Extract the (X, Y) coordinate from the center of the cell holding the provided text.  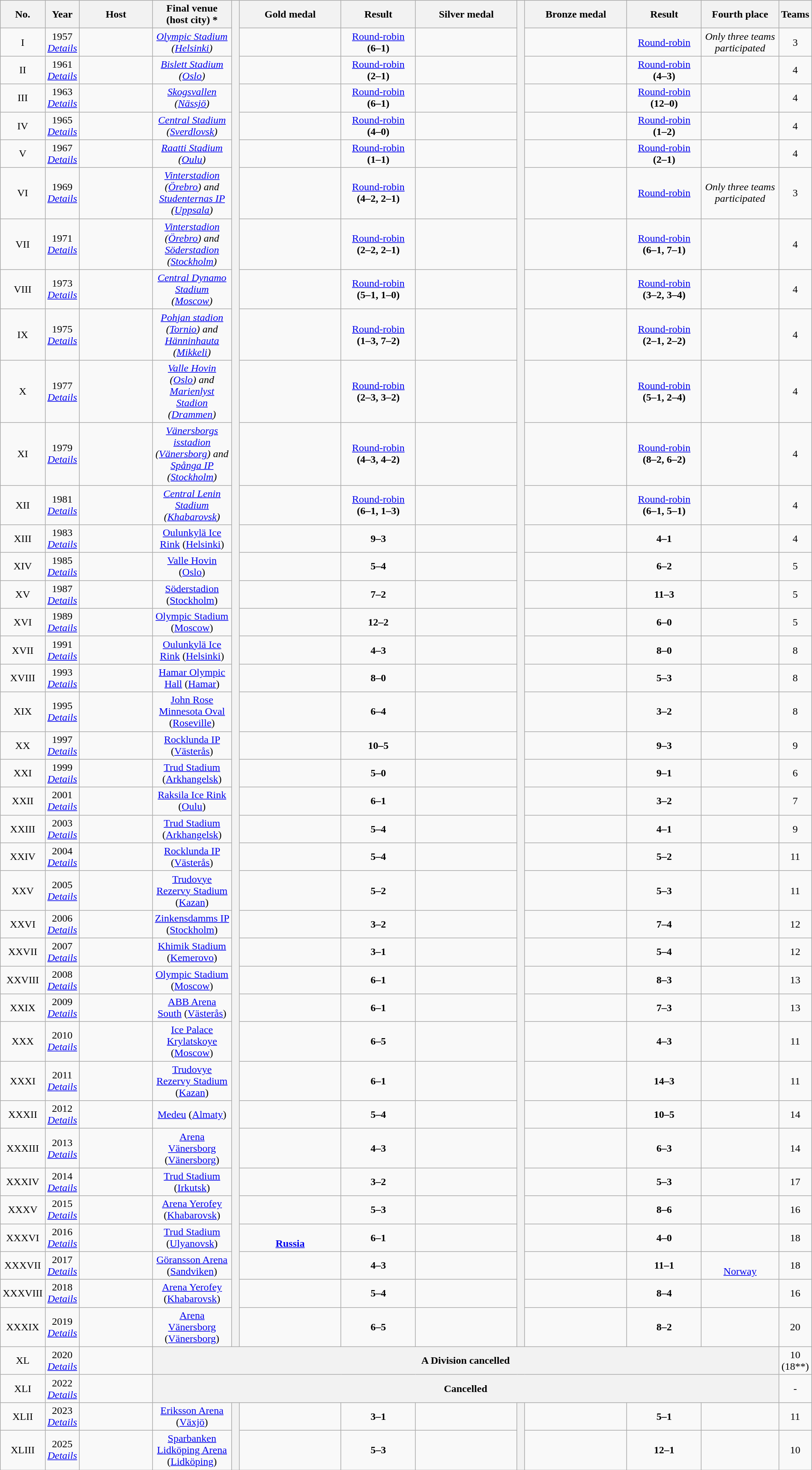
Cancelled (466, 1388)
XXXIII (23, 1148)
8–6 (664, 1210)
XXX (23, 1042)
VI (23, 193)
- (795, 1388)
Round-robin(1–1) (378, 153)
IV (23, 126)
Zinkensdamms IP (Stockholm) (192, 924)
7 (795, 801)
1981 Details (62, 505)
Vänersborgs isstadion (Vänersborg) and Spånga IP (Stockholm) (192, 454)
1961 Details (62, 70)
1991 Details (62, 650)
Raatti Stadium (Oulu) (192, 153)
Round-robin(8–2, 6–2) (664, 454)
Fourth place (740, 15)
1993 Details (62, 678)
2025 Details (62, 1450)
7–4 (664, 924)
1963 Details (62, 98)
Valle Hovin (Oslo) (192, 566)
5–0 (378, 773)
2017 Details (62, 1266)
Round-robin(6–1, 7–1) (664, 244)
XLIII (23, 1450)
XXII (23, 801)
1979 Details (62, 454)
XIX (23, 712)
XXI (23, 773)
2011 Details (62, 1081)
Ice Palace Krylatskoye (Moscow) (192, 1042)
XXXV (23, 1210)
Medeu (Almaty) (192, 1115)
VIII (23, 289)
1995 Details (62, 712)
5–1 (664, 1416)
Silver medal (466, 15)
Russia (290, 1237)
ABB Arena South (Västerås) (192, 1008)
V (23, 153)
XXXVI (23, 1237)
Vinterstadion (Örebro) and Studenternas IP (Uppsala) (192, 193)
2013 Details (62, 1148)
8–2 (664, 1327)
Round-robin(2–1, 2–2) (664, 334)
8–4 (664, 1293)
XVI (23, 622)
Round-robin(4–2, 2–1) (378, 193)
12–1 (664, 1450)
2010 Details (62, 1042)
Round-robin(2–3, 3–2) (378, 391)
Round-robin(6–1, 1–3) (378, 505)
2003 Details (62, 829)
XXVI (23, 924)
Round-robin(1–2) (664, 126)
11–1 (664, 1266)
2012 Details (62, 1115)
XX (23, 745)
Göransson Arena (Sandviken) (192, 1266)
Round-robin(5–1, 1–0) (378, 289)
Round-robin(2–2, 2–1) (378, 244)
Year (62, 15)
7–2 (378, 595)
Round-robin(1–3, 7–2) (378, 334)
Host (116, 15)
2023 Details (62, 1416)
XXXIV (23, 1182)
6 (795, 773)
1977 Details (62, 391)
Hamar Olympic Hall (Hamar) (192, 678)
Olympic Stadium (Helsinki) (192, 42)
XXIII (23, 829)
1965 Details (62, 126)
Round-robin(4–3, 4–2) (378, 454)
Sparbanken Lidköping Arena (Lidköping) (192, 1450)
7–3 (664, 1008)
Teams (795, 15)
XV (23, 595)
XI (23, 454)
XXVIII (23, 979)
10 (18**) (795, 1361)
Söderstadion (Stockholm) (192, 595)
I (23, 42)
XXXVIII (23, 1293)
1987 Details (62, 595)
2001 Details (62, 801)
2022 Details (62, 1388)
Trud Stadium (Irkutsk) (192, 1182)
1989 Details (62, 622)
Vinterstadion (Örebro) and Söderstadion (Stockholm) (192, 244)
XIV (23, 566)
14–3 (664, 1081)
XIII (23, 539)
1971 Details (62, 244)
Eriksson Arena (Växjö) (192, 1416)
XXXII (23, 1115)
Central Lenin Stadium (Khabarovsk) (192, 505)
Norway (740, 1266)
IX (23, 334)
1973 Details (62, 289)
Trud Stadium (Ulyanovsk) (192, 1237)
2004 Details (62, 857)
Round-robin(5–1, 2–4) (664, 391)
XVIII (23, 678)
4–0 (664, 1237)
6–0 (664, 622)
XII (23, 505)
XL (23, 1361)
1969 Details (62, 193)
1983 Details (62, 539)
6–3 (664, 1148)
XXVII (23, 952)
XXXIX (23, 1327)
10 (795, 1450)
2006 Details (62, 924)
XLI (23, 1388)
XXIX (23, 1008)
9–1 (664, 773)
XVII (23, 650)
XXXVII (23, 1266)
6–4 (378, 712)
Skogsvallen (Nässjö) (192, 98)
2018 Details (62, 1293)
III (23, 98)
2015 Details (62, 1210)
1957 Details (62, 42)
2014 Details (62, 1182)
Raksila Ice Rink (Oulu) (192, 801)
2019 Details (62, 1327)
Gold medal (290, 15)
Bronze medal (576, 15)
11–3 (664, 595)
A Division cancelled (466, 1361)
20 (795, 1327)
2009 Details (62, 1008)
12–2 (378, 622)
X (23, 391)
No. (23, 15)
2020 Details (62, 1361)
Bislett Stadium (Oslo) (192, 70)
Valle Hovin (Oslo) and Marienlyst Stadion (Drammen) (192, 391)
II (23, 70)
1975 Details (62, 334)
2016 Details (62, 1237)
Final venue (host city) * (192, 15)
17 (795, 1182)
John Rose Minnesota Oval (Roseville) (192, 712)
Round-robin(4–0) (378, 126)
XXXI (23, 1081)
6–2 (664, 566)
XLII (23, 1416)
1999 Details (62, 773)
Pohjan stadion (Tornio) and Hänninhauta (Mikkeli) (192, 334)
Round-robin(12–0) (664, 98)
1967 Details (62, 153)
2007 Details (62, 952)
XXV (23, 890)
1997 Details (62, 745)
Central Dynamo Stadium (Moscow) (192, 289)
Khimik Stadium (Kemerovo) (192, 952)
VII (23, 244)
Round-robin(4–3) (664, 70)
Central Stadium (Sverdlovsk) (192, 126)
2005 Details (62, 890)
Round-robin(6–1, 5–1) (664, 505)
XXIV (23, 857)
8–3 (664, 979)
2008 Details (62, 979)
1985 Details (62, 566)
Round-robin(3–2, 3–4) (664, 289)
